From the cell containing the given text, extract its center point as [X, Y] coordinate. 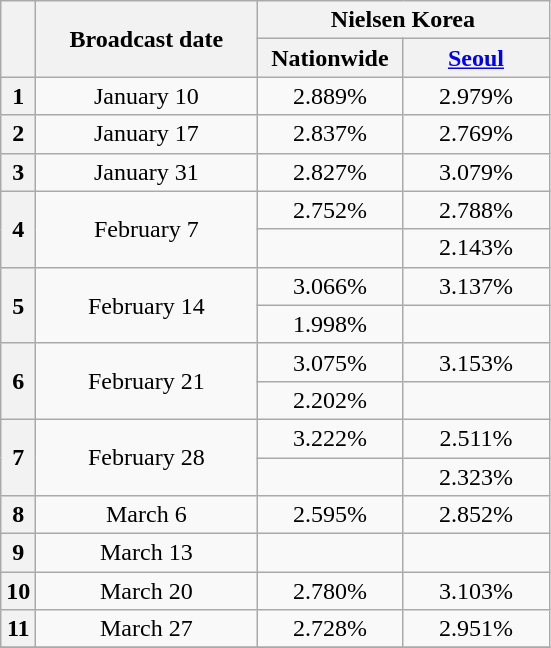
3.153% [476, 362]
2.852% [476, 515]
2.752% [330, 210]
2.837% [330, 134]
3.137% [476, 286]
1.998% [330, 324]
January 31 [146, 172]
2.827% [330, 172]
2.202% [330, 400]
3.103% [476, 591]
9 [18, 553]
3.075% [330, 362]
1 [18, 96]
2.951% [476, 629]
Nationwide [330, 58]
6 [18, 381]
10 [18, 591]
3.066% [330, 286]
February 7 [146, 229]
11 [18, 629]
2 [18, 134]
2.143% [476, 248]
February 21 [146, 381]
2.788% [476, 210]
2.769% [476, 134]
Broadcast date [146, 39]
8 [18, 515]
Seoul [476, 58]
2.979% [476, 96]
March 27 [146, 629]
2.780% [330, 591]
4 [18, 229]
2.323% [476, 477]
February 14 [146, 305]
7 [18, 457]
3 [18, 172]
March 6 [146, 515]
2.728% [330, 629]
2.889% [330, 96]
January 10 [146, 96]
3.079% [476, 172]
2.595% [330, 515]
February 28 [146, 457]
January 17 [146, 134]
5 [18, 305]
March 13 [146, 553]
Nielsen Korea [403, 20]
2.511% [476, 438]
March 20 [146, 591]
3.222% [330, 438]
